Return the [X, Y] coordinate for the center point of the cell that contains the specified text.  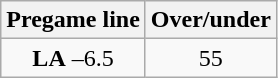
55 [210, 58]
Over/under [210, 20]
Pregame line [74, 20]
LA –6.5 [74, 58]
